Provide the [x, y] coordinate of the cell's center where the given text is located.  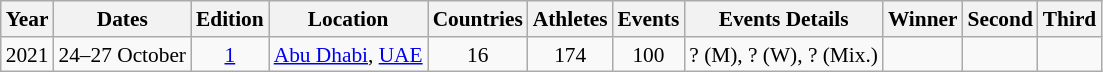
Events [649, 19]
Second [1000, 19]
Edition [230, 19]
Athletes [570, 19]
Winner [923, 19]
Third [1070, 19]
Countries [478, 19]
Year [28, 19]
Dates [122, 19]
Events Details [784, 19]
Location [348, 19]
